For the text-containing cell, return its midpoint in (X, Y) coordinate format. 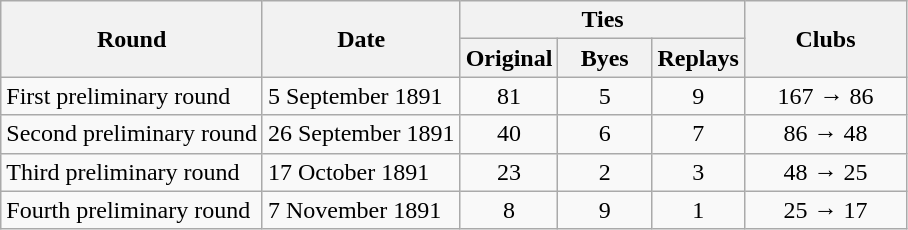
40 (509, 134)
48 → 25 (826, 172)
Second preliminary round (132, 134)
25 → 17 (826, 210)
Fourth preliminary round (132, 210)
5 September 1891 (361, 96)
Clubs (826, 39)
86 → 48 (826, 134)
3 (698, 172)
1 (698, 210)
Date (361, 39)
5 (605, 96)
2 (605, 172)
First preliminary round (132, 96)
Byes (605, 58)
167 → 86 (826, 96)
81 (509, 96)
23 (509, 172)
Round (132, 39)
6 (605, 134)
17 October 1891 (361, 172)
Replays (698, 58)
7 (698, 134)
26 September 1891 (361, 134)
7 November 1891 (361, 210)
8 (509, 210)
Original (509, 58)
Ties (602, 20)
Third preliminary round (132, 172)
